Output the (X, Y) coordinate of the center of the cell containing the given text.  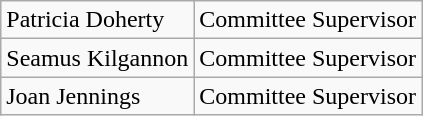
Seamus Kilgannon (98, 58)
Joan Jennings (98, 96)
Patricia Doherty (98, 20)
